Search for the cell housing the specified text and yield its [X, Y] center coordinate. 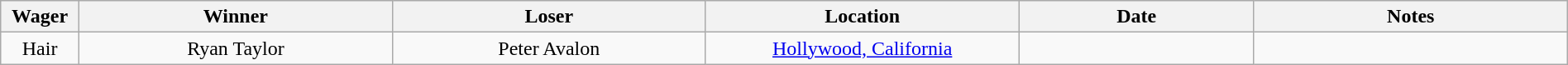
Loser [549, 17]
Wager [40, 17]
Hollywood, California [862, 48]
Date [1136, 17]
Peter Avalon [549, 48]
Notes [1411, 17]
Ryan Taylor [235, 48]
Hair [40, 48]
Location [862, 17]
Winner [235, 17]
